Scan for the cell matching the given text and deliver its [x, y] coordinate at center. 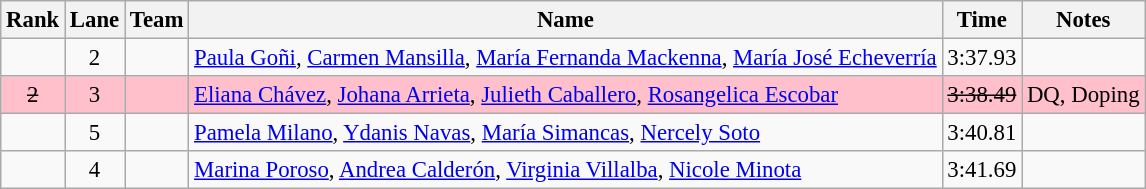
Team [157, 20]
3:41.69 [982, 170]
Name [566, 20]
Lane [95, 20]
Eliana Chávez, Johana Arrieta, Julieth Caballero, Rosangelica Escobar [566, 95]
Time [982, 20]
Marina Poroso, Andrea Calderón, Virginia Villalba, Nicole Minota [566, 170]
DQ, Doping [1084, 95]
3 [95, 95]
3:38.49 [982, 95]
4 [95, 170]
5 [95, 133]
Paula Goñi, Carmen Mansilla, María Fernanda Mackenna, María José Echeverría [566, 58]
3:40.81 [982, 133]
Rank [33, 20]
Pamela Milano, Ydanis Navas, María Simancas, Nercely Soto [566, 133]
3:37.93 [982, 58]
Notes [1084, 20]
